Identify which cell holds the provided text, then report its (x, y) central coordinate. 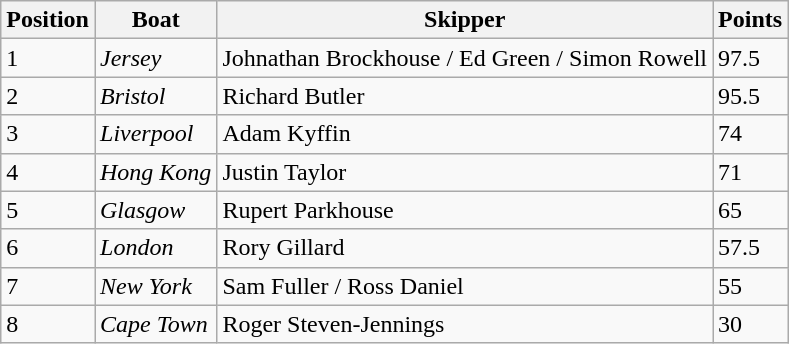
Jersey (155, 58)
5 (48, 210)
6 (48, 248)
Boat (155, 20)
New York (155, 286)
Hong Kong (155, 172)
4 (48, 172)
3 (48, 134)
Roger Steven-Jennings (465, 324)
Bristol (155, 96)
Justin Taylor (465, 172)
Points (750, 20)
7 (48, 286)
Position (48, 20)
Rupert Parkhouse (465, 210)
74 (750, 134)
Rory Gillard (465, 248)
Richard Butler (465, 96)
Glasgow (155, 210)
65 (750, 210)
97.5 (750, 58)
30 (750, 324)
71 (750, 172)
Sam Fuller / Ross Daniel (465, 286)
London (155, 248)
57.5 (750, 248)
95.5 (750, 96)
Liverpool (155, 134)
Cape Town (155, 324)
Johnathan Brockhouse / Ed Green / Simon Rowell (465, 58)
1 (48, 58)
8 (48, 324)
Skipper (465, 20)
2 (48, 96)
Adam Kyffin (465, 134)
55 (750, 286)
